Extract the [X, Y] coordinate from the center of the cell holding the provided text.  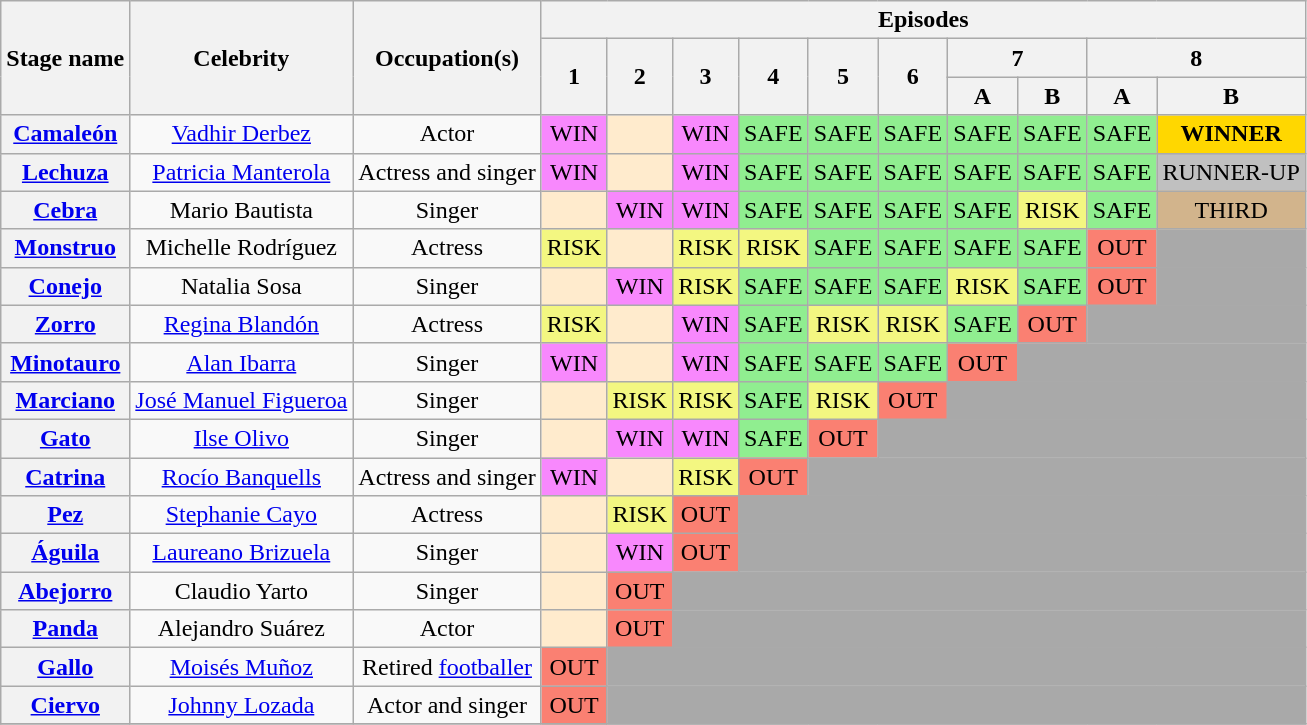
Stage name [66, 58]
Michelle Rodríguez [242, 248]
Johnny Lozada [242, 705]
4 [773, 77]
7 [1018, 58]
1 [574, 77]
Gallo [66, 667]
Conejo [66, 286]
Monstruo [66, 248]
José Manuel Figueroa [242, 400]
Ilse Olivo [242, 438]
Claudio Yarto [242, 591]
Natalia Sosa [242, 286]
WINNER [1231, 134]
Gato [66, 438]
Celebrity [242, 58]
THIRD [1231, 210]
Pez [66, 515]
Vadhir Derbez [242, 134]
6 [913, 77]
Cebra [66, 210]
Camaleón [66, 134]
Retired footballer [447, 667]
Lechuza [66, 172]
Panda [66, 629]
Actor and singer [447, 705]
Alan Ibarra [242, 362]
Rocío Banquells [242, 477]
Marciano [66, 400]
Laureano Brizuela [242, 553]
8 [1196, 58]
Ciervo [66, 705]
5 [843, 77]
Alejandro Suárez [242, 629]
Mario Bautista [242, 210]
3 [706, 77]
Stephanie Cayo [242, 515]
2 [640, 77]
Abejorro [66, 591]
Minotauro [66, 362]
Zorro [66, 324]
Águila [66, 553]
Patricia Manterola [242, 172]
Catrina [66, 477]
Moisés Muñoz [242, 667]
Episodes [923, 20]
RUNNER-UP [1231, 172]
Regina Blandón [242, 324]
Occupation(s) [447, 58]
